Detect which cell encompasses the target text, then output its [x, y] center coordinate. 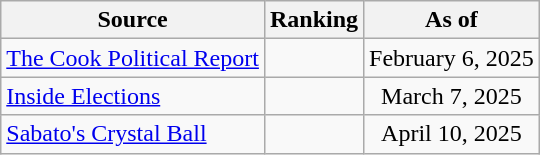
April 10, 2025 [452, 134]
Source [133, 20]
As of [452, 20]
Ranking [314, 20]
The Cook Political Report [133, 58]
Inside Elections [133, 96]
March 7, 2025 [452, 96]
February 6, 2025 [452, 58]
Sabato's Crystal Ball [133, 134]
